Locate the cell with the specified text and output its [X, Y] center coordinate. 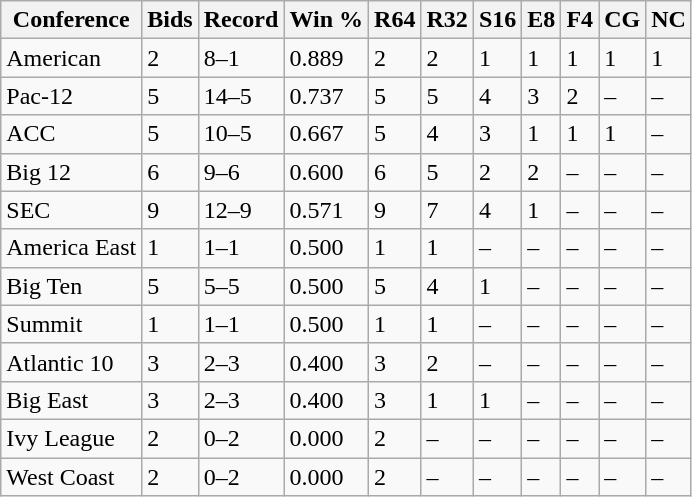
America East [72, 248]
7 [447, 210]
0.889 [326, 58]
Big 12 [72, 172]
SEC [72, 210]
Big Ten [72, 286]
CG [622, 20]
0.571 [326, 210]
Atlantic 10 [72, 362]
0.737 [326, 96]
0.667 [326, 134]
9–6 [241, 172]
E8 [542, 20]
NC [669, 20]
ACC [72, 134]
0.600 [326, 172]
8–1 [241, 58]
14–5 [241, 96]
Pac-12 [72, 96]
R32 [447, 20]
Ivy League [72, 438]
F4 [580, 20]
Win % [326, 20]
West Coast [72, 477]
R64 [395, 20]
American [72, 58]
S16 [497, 20]
Bids [170, 20]
Big East [72, 400]
Conference [72, 20]
Summit [72, 324]
Record [241, 20]
5–5 [241, 286]
12–9 [241, 210]
10–5 [241, 134]
